Detect which cell encompasses the target text, then output its [X, Y] center coordinate. 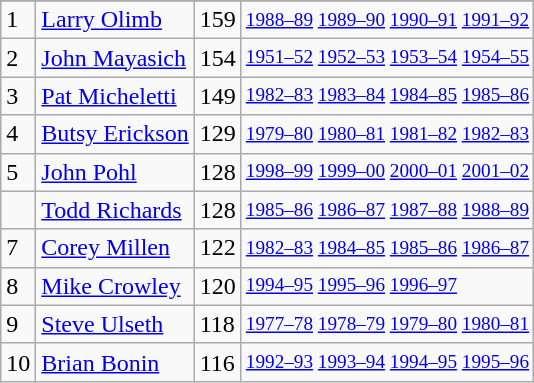
1982–83 1983–84 1984–85 1985–86 [387, 96]
Pat Micheletti [115, 96]
Steve Ulseth [115, 324]
1992–93 1993–94 1994–95 1995–96 [387, 362]
3 [18, 96]
118 [218, 324]
Todd Richards [115, 210]
8 [18, 286]
Butsy Erickson [115, 134]
John Pohl [115, 172]
5 [18, 172]
159 [218, 20]
John Mayasich [115, 58]
Larry Olimb [115, 20]
1985–86 1986–87 1987–88 1988–89 [387, 210]
154 [218, 58]
9 [18, 324]
1998–99 1999–00 2000–01 2001–02 [387, 172]
1988–89 1989–90 1990–91 1991–92 [387, 20]
1982–83 1984–85 1985–86 1986–87 [387, 248]
116 [218, 362]
10 [18, 362]
4 [18, 134]
1 [18, 20]
120 [218, 286]
2 [18, 58]
1994–95 1995–96 1996–97 [387, 286]
Brian Bonin [115, 362]
149 [218, 96]
Mike Crowley [115, 286]
1951–52 1952–53 1953–54 1954–55 [387, 58]
129 [218, 134]
1977–78 1978–79 1979–80 1980–81 [387, 324]
Corey Millen [115, 248]
7 [18, 248]
122 [218, 248]
1979–80 1980–81 1981–82 1982–83 [387, 134]
